Determine the [x, y] coordinate at the center of the cell enclosing the given text.  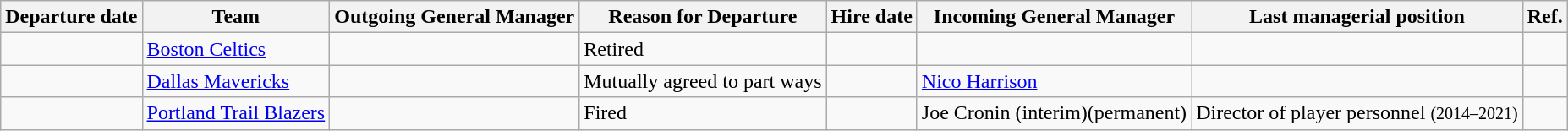
Outgoing General Manager [455, 17]
Mutually agreed to part ways [703, 81]
Incoming General Manager [1054, 17]
Hire date [871, 17]
Nico Harrison [1054, 81]
Boston Celtics [236, 49]
Departure date [71, 17]
Director of player personnel (2014–2021) [1357, 113]
Ref. [1544, 17]
Dallas Mavericks [236, 81]
Fired [703, 113]
Portland Trail Blazers [236, 113]
Retired [703, 49]
Joe Cronin (interim)(permanent) [1054, 113]
Reason for Departure [703, 17]
Last managerial position [1357, 17]
Team [236, 17]
